Capture the cell that displays the provided text and extract its [x, y] central coordinate. 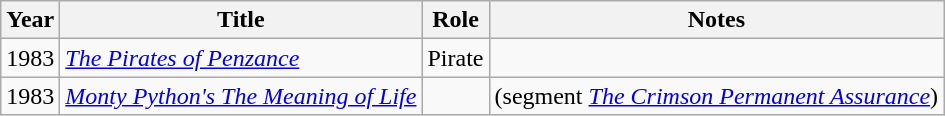
Notes [716, 20]
Role [456, 20]
The Pirates of Penzance [241, 58]
Title [241, 20]
(segment The Crimson Permanent Assurance) [716, 96]
Monty Python's The Meaning of Life [241, 96]
Pirate [456, 58]
Year [30, 20]
